Identify which cell holds the provided text, then report its (X, Y) central coordinate. 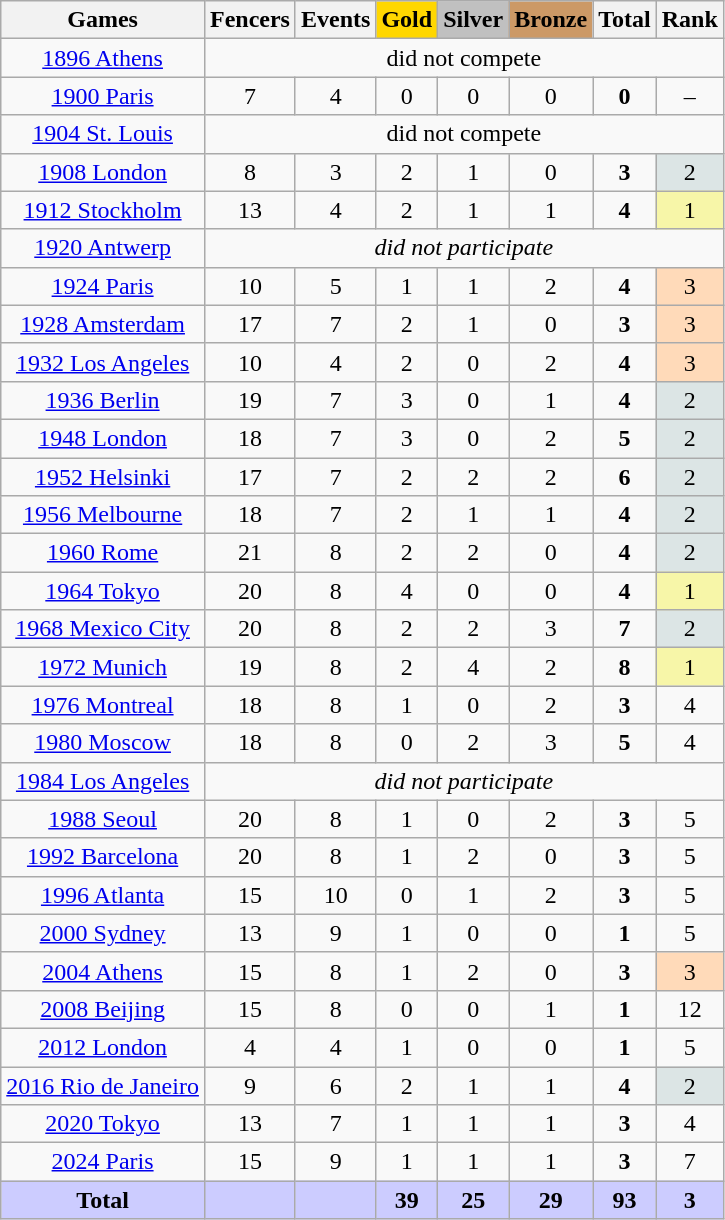
1972 Munich (103, 667)
1936 Berlin (103, 400)
1984 Los Angeles (103, 781)
1996 Atlanta (103, 895)
1904 St. Louis (103, 134)
1948 London (103, 438)
1952 Helsinki (103, 477)
Fencers (250, 20)
Bronze (551, 20)
1964 Tokyo (103, 591)
Gold (407, 20)
2008 Beijing (103, 1009)
2016 Rio de Janeiro (103, 1085)
1908 London (103, 172)
25 (474, 1200)
1896 Athens (103, 58)
1932 Los Angeles (103, 362)
2000 Sydney (103, 933)
39 (407, 1200)
1992 Barcelona (103, 857)
1968 Mexico City (103, 629)
Silver (474, 20)
– (690, 96)
1924 Paris (103, 286)
1928 Amsterdam (103, 324)
Events (335, 20)
2012 London (103, 1047)
1920 Antwerp (103, 248)
2024 Paris (103, 1162)
1988 Seoul (103, 819)
Games (103, 20)
21 (250, 553)
1980 Moscow (103, 743)
1900 Paris (103, 96)
2020 Tokyo (103, 1124)
Rank (690, 20)
1956 Melbourne (103, 515)
2004 Athens (103, 971)
1976 Montreal (103, 705)
29 (551, 1200)
1912 Stockholm (103, 210)
93 (625, 1200)
12 (690, 1009)
1960 Rome (103, 553)
